Scan for the cell matching the given text and deliver its (x, y) coordinate at center. 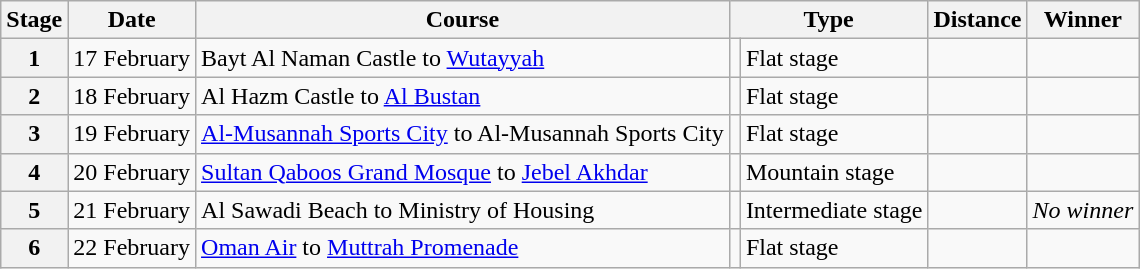
18 February (132, 96)
Bayt Al Naman Castle to Wutayyah (463, 58)
Sultan Qaboos Grand Mosque to Jebel Akhdar (463, 172)
5 (34, 210)
Winner (1083, 20)
19 February (132, 134)
Oman Air to Muttrah Promenade (463, 248)
2 (34, 96)
21 February (132, 210)
3 (34, 134)
Mountain stage (834, 172)
Type (828, 20)
Intermediate stage (834, 210)
6 (34, 248)
Course (463, 20)
Distance (978, 20)
Date (132, 20)
Stage (34, 20)
22 February (132, 248)
Al Sawadi Beach to Ministry of Housing (463, 210)
17 February (132, 58)
20 February (132, 172)
No winner (1083, 210)
1 (34, 58)
4 (34, 172)
Al-Musannah Sports City to Al-Musannah Sports City (463, 134)
Al Hazm Castle to Al Bustan (463, 96)
